Determine the [X, Y] coordinate at the center of the cell enclosing the given text.  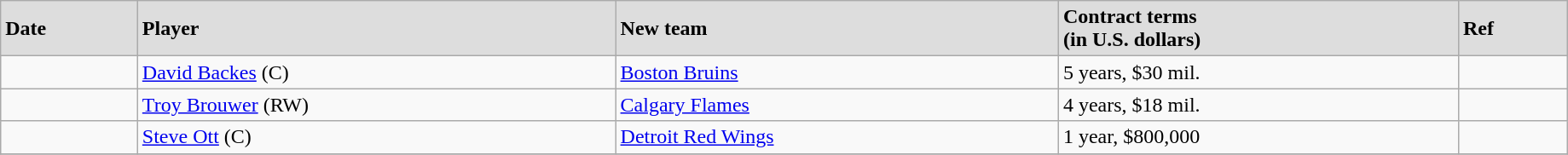
David Backes (C) [377, 72]
Detroit Red Wings [837, 137]
Calgary Flames [837, 105]
Player [377, 29]
5 years, $30 mil. [1258, 72]
Troy Brouwer (RW) [377, 105]
4 years, $18 mil. [1258, 105]
New team [837, 29]
Boston Bruins [837, 72]
Contract terms(in U.S. dollars) [1258, 29]
Steve Ott (C) [377, 137]
Date [70, 29]
1 year, $800,000 [1258, 137]
Ref [1513, 29]
